Scan for the cell matching the given text and deliver its (X, Y) coordinate at center. 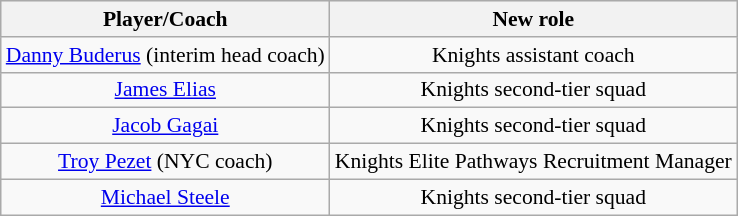
Player/Coach (166, 19)
Knights Elite Pathways Recruitment Manager (534, 162)
Danny Buderus (interim head coach) (166, 55)
Jacob Gagai (166, 126)
Knights assistant coach (534, 55)
Troy Pezet (NYC coach) (166, 162)
New role (534, 19)
James Elias (166, 90)
Michael Steele (166, 197)
